Extract the [x, y] coordinate from the center of the cell holding the provided text.  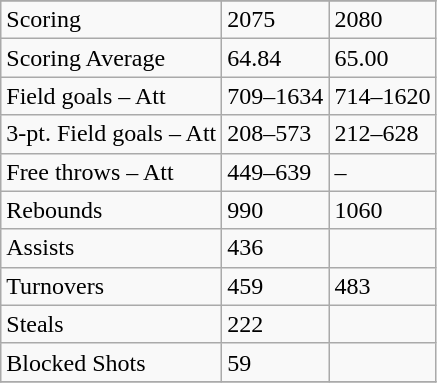
208–573 [276, 134]
709–1634 [276, 96]
Rebounds [112, 210]
2080 [382, 20]
459 [276, 286]
Free throws – Att [112, 172]
64.84 [276, 58]
Scoring [112, 20]
222 [276, 324]
Blocked Shots [112, 362]
Field goals – Att [112, 96]
Steals [112, 324]
Assists [112, 248]
483 [382, 286]
Scoring Average [112, 58]
– [382, 172]
714–1620 [382, 96]
212–628 [382, 134]
436 [276, 248]
3-pt. Field goals – Att [112, 134]
449–639 [276, 172]
59 [276, 362]
1060 [382, 210]
990 [276, 210]
Turnovers [112, 286]
65.00 [382, 58]
2075 [276, 20]
